Identify which cell holds the provided text, then report its (x, y) central coordinate. 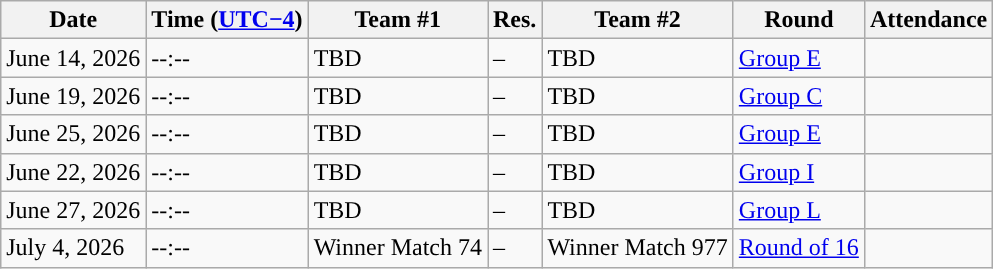
June 25, 2026 (74, 134)
Attendance (928, 20)
Team #1 (398, 20)
Team #2 (638, 20)
June 19, 2026 (74, 96)
Group C (798, 96)
June 22, 2026 (74, 172)
June 14, 2026 (74, 58)
June 27, 2026 (74, 210)
Group L (798, 210)
July 4, 2026 (74, 248)
Group I (798, 172)
Winner Match 74 (398, 248)
Res. (515, 20)
Round of 16 (798, 248)
Round (798, 20)
Time (UTC−4) (227, 20)
Date (74, 20)
Winner Match 977 (638, 248)
